Extract the [x, y] coordinate from the center of the cell holding the provided text.  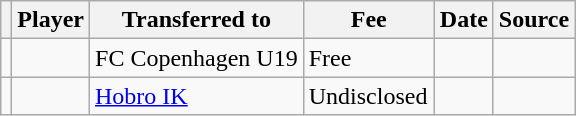
FC Copenhagen U19 [197, 58]
Source [534, 20]
Undisclosed [368, 96]
Fee [368, 20]
Date [464, 20]
Player [51, 20]
Hobro IK [197, 96]
Transferred to [197, 20]
Free [368, 58]
